Output the (X, Y) coordinate of the center of the cell containing the given text.  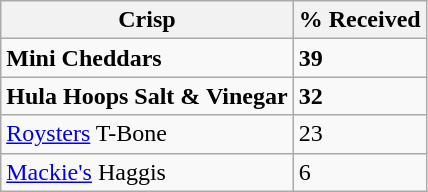
Mackie's Haggis (147, 172)
Roysters T-Bone (147, 134)
Mini Cheddars (147, 58)
23 (360, 134)
32 (360, 96)
Hula Hoops Salt & Vinegar (147, 96)
% Received (360, 20)
39 (360, 58)
Crisp (147, 20)
6 (360, 172)
